Determine the [x, y] coordinate at the center of the cell enclosing the given text.  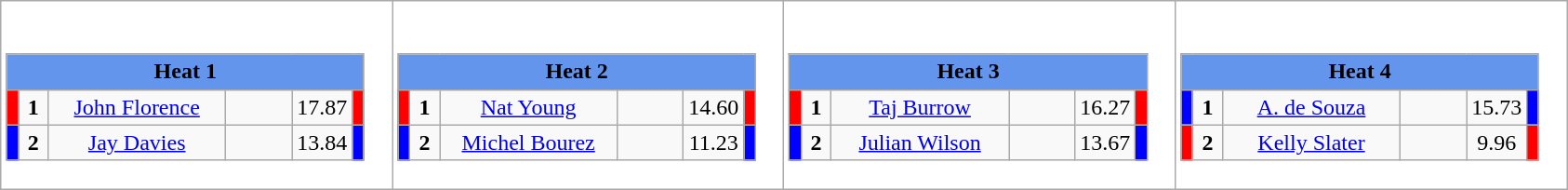
Heat 1 1 John Florence 17.87 2 Jay Davies 13.84 [197, 95]
Heat 4 1 A. de Souza 15.73 2 Kelly Slater 9.96 [1371, 95]
13.67 [1105, 142]
John Florence [138, 107]
Kelly Slater [1311, 142]
Heat 2 [577, 72]
Heat 1 [185, 72]
Jay Davies [138, 142]
A. de Souza [1311, 107]
16.27 [1105, 107]
Michel Bourez [528, 142]
15.73 [1497, 107]
14.60 [714, 107]
11.23 [714, 142]
Heat 2 1 Nat Young 14.60 2 Michel Bourez 11.23 [588, 95]
13.84 [322, 142]
Heat 3 [968, 72]
Heat 4 [1360, 72]
Nat Young [528, 107]
Heat 3 1 Taj Burrow 16.27 2 Julian Wilson 13.67 [980, 95]
9.96 [1497, 142]
Taj Burrow [921, 107]
Julian Wilson [921, 142]
17.87 [322, 107]
